Detect which cell encompasses the target text, then output its [X, Y] center coordinate. 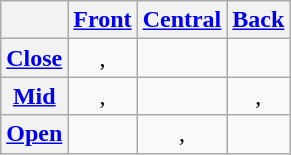
Front [102, 20]
Close [34, 58]
Mid [34, 96]
Central [182, 20]
Back [258, 20]
Open [34, 134]
